Find where the given text appears and provide that cell's center as [x, y] coordinate. 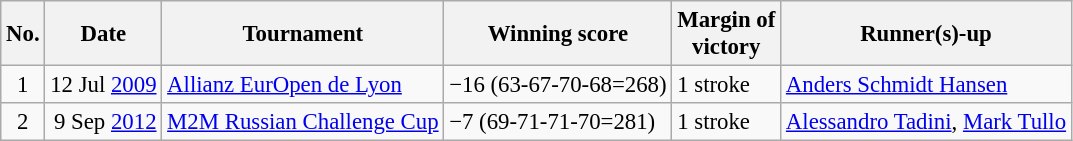
Alessandro Tadini, Mark Tullo [926, 122]
9 Sep 2012 [104, 122]
−16 (63-67-70-68=268) [558, 85]
M2M Russian Challenge Cup [303, 122]
Margin ofvictory [726, 34]
Allianz EurOpen de Lyon [303, 85]
Date [104, 34]
Runner(s)-up [926, 34]
Tournament [303, 34]
−7 (69-71-71-70=281) [558, 122]
No. [23, 34]
Winning score [558, 34]
2 [23, 122]
Anders Schmidt Hansen [926, 85]
1 [23, 85]
12 Jul 2009 [104, 85]
